From the cell containing the given text, extract its center point as [x, y] coordinate. 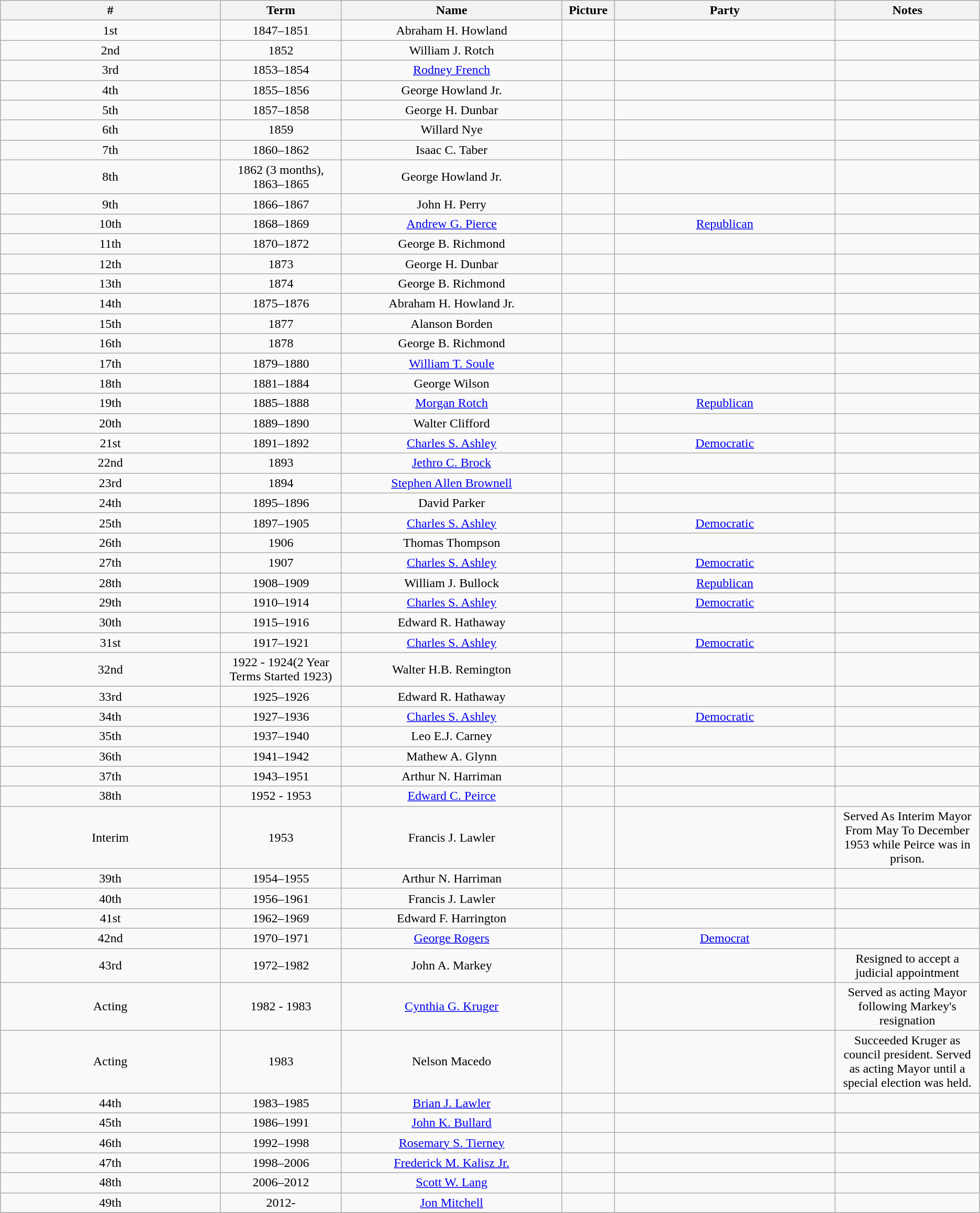
David Parker [451, 503]
1847–1851 [281, 30]
Succeeded Kruger as council president. Served as acting Mayor until a special election was held. [907, 1062]
1937–1940 [281, 736]
Rodney French [451, 70]
Served As Interim Mayor From May To December 1953 while Peirce was in prison. [907, 837]
William J. Bullock [451, 583]
1853–1854 [281, 70]
2012- [281, 1203]
George Rogers [451, 938]
Mathew A. Glynn [451, 756]
Alanson Borden [451, 324]
John H. Perry [451, 204]
1860–1862 [281, 150]
1895–1896 [281, 503]
1885–1888 [281, 403]
8th [110, 177]
23rd [110, 483]
Jethro C. Brock [451, 463]
1927–1936 [281, 716]
45th [110, 1123]
1915–1916 [281, 623]
Edward F. Harrington [451, 918]
18th [110, 383]
1873 [281, 263]
26th [110, 543]
38th [110, 796]
1954–1955 [281, 878]
34th [110, 716]
Resigned to accept a judicial appointment [907, 965]
32nd [110, 669]
5th [110, 110]
42nd [110, 938]
24th [110, 503]
1879–1880 [281, 363]
37th [110, 776]
George Wilson [451, 383]
30th [110, 623]
Leo E.J. Carney [451, 736]
Andrew G. Pierce [451, 224]
29th [110, 603]
Democrat [725, 938]
22nd [110, 463]
25th [110, 523]
William J. Rotch [451, 50]
Picture [588, 10]
28th [110, 583]
1908–1909 [281, 583]
1917–1921 [281, 643]
19th [110, 403]
10th [110, 224]
1881–1884 [281, 383]
1852 [281, 50]
1956–1961 [281, 898]
48th [110, 1183]
1952 - 1953 [281, 796]
Scott W. Lang [451, 1183]
40th [110, 898]
43rd [110, 965]
13th [110, 284]
Walter H.B. Remington [451, 669]
William T. Soule [451, 363]
1870–1872 [281, 244]
Party [725, 10]
Thomas Thompson [451, 543]
1970–1971 [281, 938]
12th [110, 263]
1998–2006 [281, 1163]
1922 - 1924(2 Year Terms Started 1923) [281, 669]
9th [110, 204]
Willard Nye [451, 130]
Served as acting Mayor following Markey's resignation [907, 1007]
Notes [907, 10]
47th [110, 1163]
17th [110, 363]
27th [110, 563]
Nelson Macedo [451, 1062]
1891–1892 [281, 443]
2nd [110, 50]
1925–1926 [281, 697]
Cynthia G. Kruger [451, 1007]
1986–1991 [281, 1123]
1878 [281, 344]
John A. Markey [451, 965]
Abraham H. Howland [451, 30]
33rd [110, 697]
1868–1869 [281, 224]
1972–1982 [281, 965]
3rd [110, 70]
1962–1969 [281, 918]
Stephen Allen Brownell [451, 483]
11th [110, 244]
44th [110, 1103]
Interim [110, 837]
46th [110, 1143]
1862 (3 months), 1863–1865 [281, 177]
1910–1914 [281, 603]
1907 [281, 563]
Frederick M. Kalisz Jr. [451, 1163]
1875–1876 [281, 304]
Abraham H. Howland Jr. [451, 304]
1874 [281, 284]
1906 [281, 543]
20th [110, 423]
1st [110, 30]
35th [110, 736]
41st [110, 918]
4th [110, 90]
1943–1951 [281, 776]
Morgan Rotch [451, 403]
7th [110, 150]
1992–1998 [281, 1143]
Term [281, 10]
1893 [281, 463]
2006–2012 [281, 1183]
1982 - 1983 [281, 1007]
36th [110, 756]
1877 [281, 324]
Rosemary S. Tierney [451, 1143]
1953 [281, 837]
39th [110, 878]
Isaac C. Taber [451, 150]
1894 [281, 483]
16th [110, 344]
1855–1856 [281, 90]
Walter Clifford [451, 423]
1889–1890 [281, 423]
15th [110, 324]
1983 [281, 1062]
# [110, 10]
1941–1942 [281, 756]
1866–1867 [281, 204]
1859 [281, 130]
1983–1985 [281, 1103]
John K. Bullard [451, 1123]
6th [110, 130]
1897–1905 [281, 523]
Jon Mitchell [451, 1203]
14th [110, 304]
Name [451, 10]
Brian J. Lawler [451, 1103]
31st [110, 643]
21st [110, 443]
49th [110, 1203]
1857–1858 [281, 110]
Edward C. Peirce [451, 796]
